Scan for the cell matching the given text and deliver its (x, y) coordinate at center. 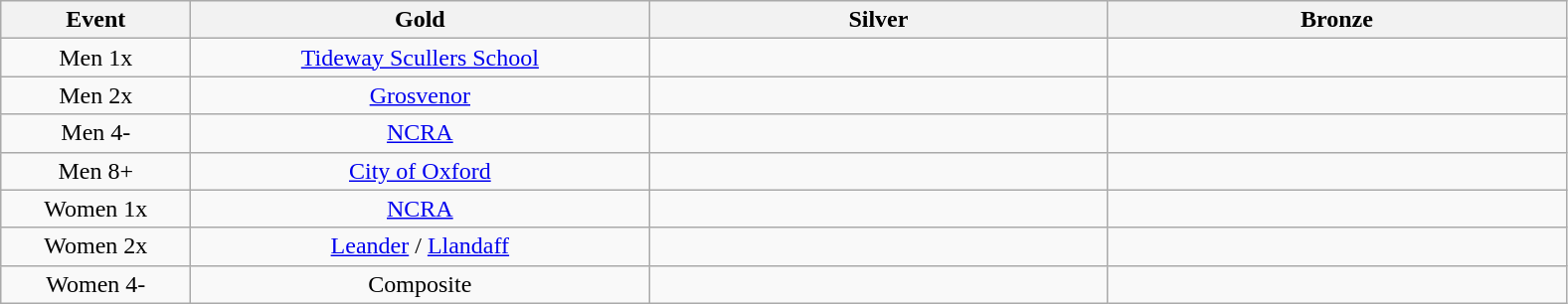
Grosvenor (420, 95)
Men 8+ (95, 171)
Composite (420, 284)
Gold (420, 20)
Women 4- (95, 284)
Leander / Llandaff (420, 246)
Men 4- (95, 133)
Tideway Scullers School (420, 58)
City of Oxford (420, 171)
Men 2x (95, 95)
Event (95, 20)
Women 1x (95, 209)
Bronze (1336, 20)
Men 1x (95, 58)
Women 2x (95, 246)
Silver (879, 20)
